Locate the cell with the specified text and output its (X, Y) center coordinate. 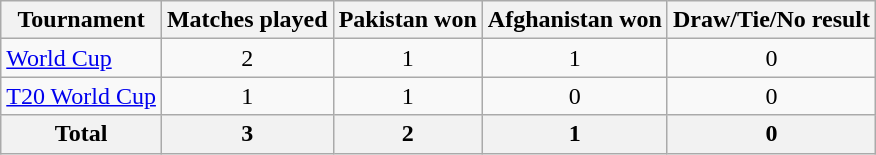
Afghanistan won (574, 20)
Draw/Tie/No result (771, 20)
3 (247, 134)
Matches played (247, 20)
Tournament (82, 20)
Total (82, 134)
T20 World Cup (82, 96)
World Cup (82, 58)
Pakistan won (408, 20)
